Identify which cell holds the provided text, then report its [x, y] central coordinate. 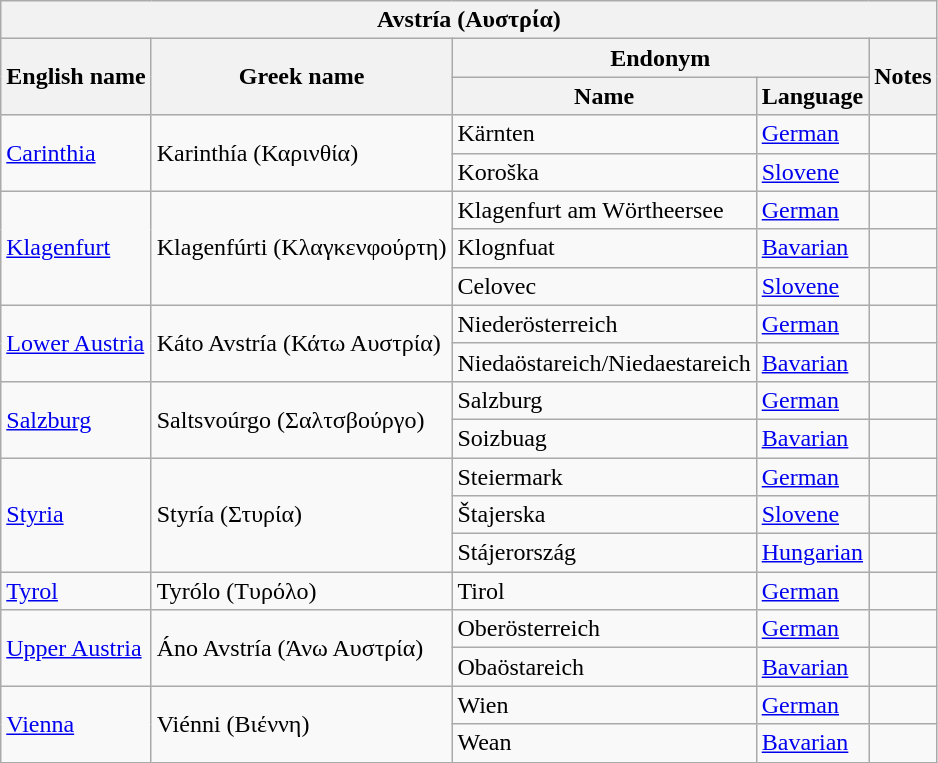
Klagenfurt [76, 248]
Steiermark [604, 477]
Greek name [302, 77]
Klagenfurt am Wörtheersee [604, 210]
Celovec [604, 286]
Štajerska [604, 515]
Styría (Στυρία) [302, 515]
Endonym [660, 58]
Language [812, 96]
Upper Austria [76, 648]
Oberösterreich [604, 629]
Vienna [76, 724]
Tyrol [76, 591]
Koroška [604, 172]
Avstría (Αυστρία) [469, 20]
Carinthia [76, 153]
English name [76, 77]
Klagenfúrti (Κλαγκενφούρτη) [302, 248]
Áno Avstría (Άνω Αυστρία) [302, 648]
Wien [604, 705]
Niederösterreich [604, 324]
Niedaöstareich/Niedaestareich [604, 362]
Soizbuag [604, 438]
Saltsvoúrgo (Σαλτσβούργο) [302, 419]
Káto Avstría (Κάτω Αυστρία) [302, 343]
Name [604, 96]
Lower Austria [76, 343]
Tirol [604, 591]
Karinthía (Καρινθία) [302, 153]
Klognfuat [604, 248]
Stájerország [604, 553]
Obaöstareich [604, 667]
Viénni (Βιέννη) [302, 724]
Wean [604, 743]
Kärnten [604, 134]
Styria [76, 515]
Tyrólo (Τυρόλο) [302, 591]
Hungarian [812, 553]
Notes [903, 77]
